Extract the (X, Y) coordinate from the center of the cell holding the provided text.  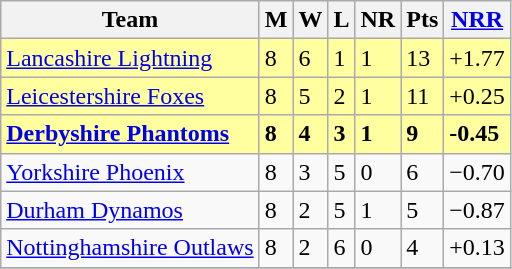
Durham Dynamos (130, 210)
Lancashire Lightning (130, 58)
Derbyshire Phantoms (130, 134)
NRR (478, 20)
M (276, 20)
9 (422, 134)
L (342, 20)
+1.77 (478, 58)
+0.25 (478, 96)
Leicestershire Foxes (130, 96)
11 (422, 96)
Pts (422, 20)
Yorkshire Phoenix (130, 172)
-0.45 (478, 134)
Nottinghamshire Outlaws (130, 248)
Team (130, 20)
+0.13 (478, 248)
13 (422, 58)
NR (378, 20)
−0.70 (478, 172)
−0.87 (478, 210)
W (310, 20)
